Determine the (X, Y) coordinate at the center of the cell enclosing the given text.  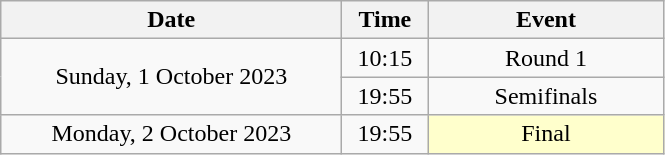
Semifinals (546, 96)
Final (546, 134)
Date (172, 20)
Event (546, 20)
Round 1 (546, 58)
Sunday, 1 October 2023 (172, 77)
10:15 (385, 58)
Time (385, 20)
Monday, 2 October 2023 (172, 134)
